Identify which cell holds the provided text, then report its [x, y] central coordinate. 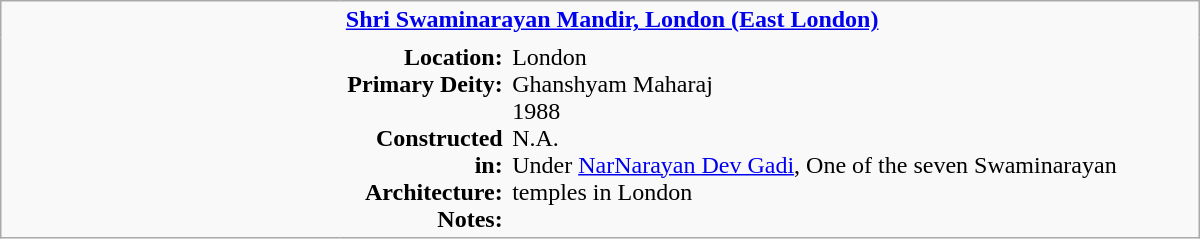
London Ghanshyam Maharaj 1988 N.A. Under NarNarayan Dev Gadi, One of the seven Swaminarayan temples in London [853, 138]
Location:Primary Deity:Constructed in:Architecture:Notes: [424, 138]
Shri Swaminarayan Mandir, London (East London) [770, 20]
